Output the (X, Y) coordinate of the center of the cell containing the given text.  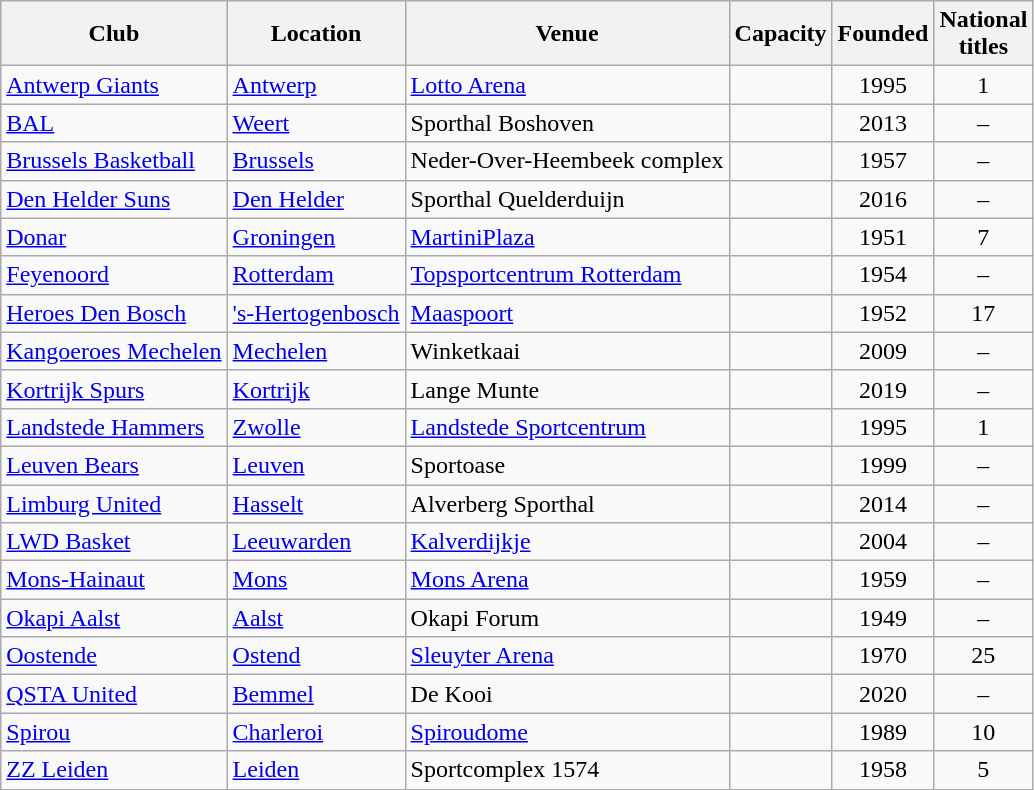
BAL (114, 123)
2016 (883, 199)
Neder-Over-Heembeek complex (567, 161)
Groningen (316, 237)
Landstede Sportcentrum (567, 427)
Maaspoort (567, 313)
MartiniPlaza (567, 237)
Alverberg Sporthal (567, 503)
Antwerp (316, 85)
Weert (316, 123)
Zwolle (316, 427)
1959 (883, 580)
1970 (883, 656)
Antwerp Giants (114, 85)
Brussels Basketball (114, 161)
Sleuyter Arena (567, 656)
1949 (883, 618)
Donar (114, 237)
De Kooi (567, 694)
1952 (883, 313)
Winketkaai (567, 351)
Kortrijk (316, 389)
Hasselt (316, 503)
17 (984, 313)
Okapi Forum (567, 618)
1957 (883, 161)
LWD Basket (114, 542)
Kalverdijkje (567, 542)
Feyenoord (114, 275)
10 (984, 732)
Location (316, 34)
Lotto Arena (567, 85)
Kortrijk Spurs (114, 389)
Sportcomplex 1574 (567, 770)
Aalst (316, 618)
Leuven Bears (114, 465)
Sportoase (567, 465)
1958 (883, 770)
1951 (883, 237)
Founded (883, 34)
1954 (883, 275)
25 (984, 656)
5 (984, 770)
Charleroi (316, 732)
Topsportcentrum Rotterdam (567, 275)
Mons Arena (567, 580)
Leeuwarden (316, 542)
Spiroudome (567, 732)
Mechelen (316, 351)
Venue (567, 34)
Limburg United (114, 503)
Ostend (316, 656)
1999 (883, 465)
Capacity (780, 34)
QSTA United (114, 694)
Rotterdam (316, 275)
2013 (883, 123)
Leuven (316, 465)
's-Hertogenbosch (316, 313)
Leiden (316, 770)
Den Helder Suns (114, 199)
Brussels (316, 161)
2020 (883, 694)
2009 (883, 351)
Landstede Hammers (114, 427)
2014 (883, 503)
Den Helder (316, 199)
Heroes Den Bosch (114, 313)
ZZ Leiden (114, 770)
Sporthal Quelderduijn (567, 199)
Lange Munte (567, 389)
Spirou (114, 732)
Oostende (114, 656)
Mons-Hainaut (114, 580)
1989 (883, 732)
Okapi Aalst (114, 618)
Nationaltitles (984, 34)
Bemmel (316, 694)
Club (114, 34)
2004 (883, 542)
Mons (316, 580)
Sporthal Boshoven (567, 123)
2019 (883, 389)
Kangoeroes Mechelen (114, 351)
7 (984, 237)
